Find where the given text appears and provide that cell's center as [x, y] coordinate. 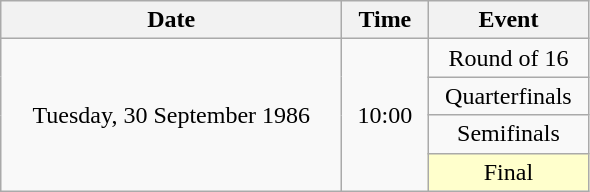
10:00 [385, 115]
Final [508, 172]
Event [508, 20]
Semifinals [508, 134]
Time [385, 20]
Date [172, 20]
Tuesday, 30 September 1986 [172, 115]
Quarterfinals [508, 96]
Round of 16 [508, 58]
